For the text-containing cell, return its midpoint in (x, y) coordinate format. 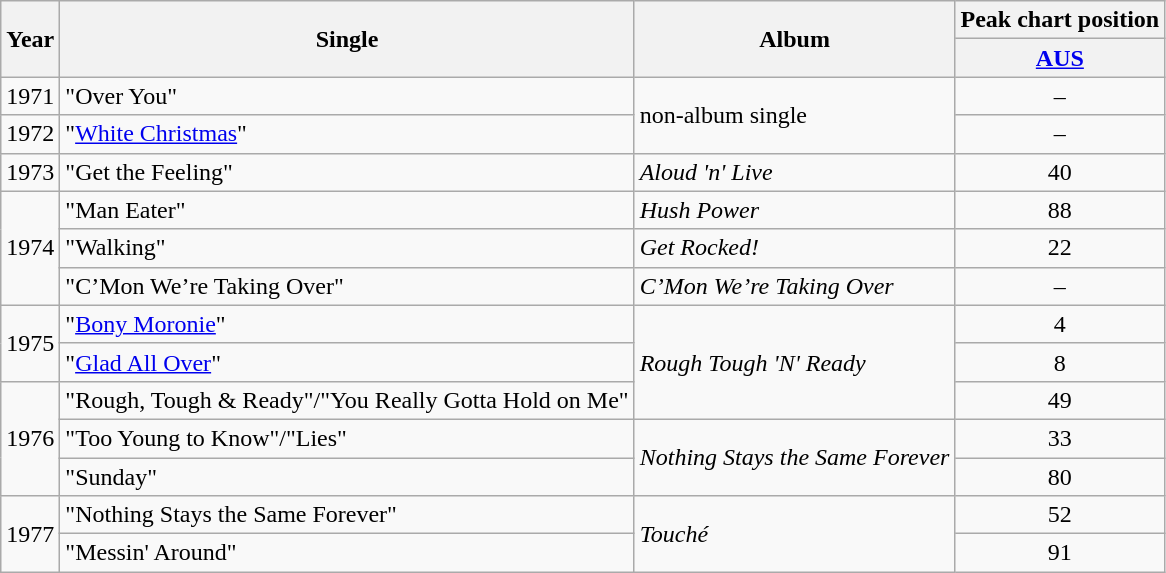
Touché (794, 534)
4 (1060, 324)
91 (1060, 553)
80 (1060, 477)
Album (794, 39)
"Bony Moronie" (347, 324)
AUS (1060, 58)
"Over You" (347, 96)
"Nothing Stays the Same Forever" (347, 515)
Get Rocked! (794, 248)
1976 (30, 438)
"White Christmas" (347, 134)
1975 (30, 343)
Hush Power (794, 210)
Year (30, 39)
22 (1060, 248)
"Man Eater" (347, 210)
49 (1060, 400)
8 (1060, 362)
1972 (30, 134)
33 (1060, 438)
"Too Young to Know"/"Lies" (347, 438)
Single (347, 39)
"Walking" (347, 248)
"Sunday" (347, 477)
1971 (30, 96)
1973 (30, 172)
1977 (30, 534)
"Get the Feeling" (347, 172)
Aloud 'n' Live (794, 172)
"Messin' Around" (347, 553)
88 (1060, 210)
"C’Mon We’re Taking Over" (347, 286)
non-album single (794, 115)
Nothing Stays the Same Forever (794, 457)
"Glad All Over" (347, 362)
C’Mon We’re Taking Over (794, 286)
Rough Tough 'N' Ready (794, 362)
"Rough, Tough & Ready"/"You Really Gotta Hold on Me" (347, 400)
1974 (30, 248)
52 (1060, 515)
Peak chart position (1060, 20)
40 (1060, 172)
